Capture the cell that displays the provided text and extract its (x, y) central coordinate. 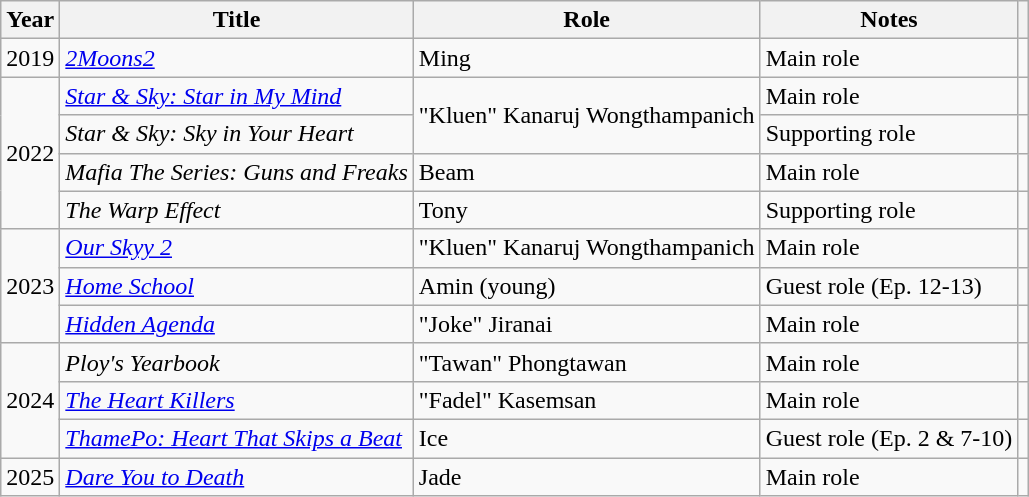
Star & Sky: Sky in Your Heart (236, 134)
Mafia The Series: Guns and Freaks (236, 172)
Ice (586, 438)
The Warp Effect (236, 210)
"Tawan" Phongtawan (586, 362)
Home School (236, 286)
Star & Sky: Star in My Mind (236, 96)
Beam (586, 172)
Guest role (Ep. 2 & 7-10) (889, 438)
Hidden Agenda (236, 324)
"Joke" Jiranai (586, 324)
Guest role (Ep. 12-13) (889, 286)
2Moons2 (236, 58)
Tony (586, 210)
ThamePo: Heart That Skips a Beat (236, 438)
Amin (young) (586, 286)
Role (586, 20)
2023 (30, 286)
2019 (30, 58)
"Fadel" Kasemsan (586, 400)
Ming (586, 58)
Dare You to Death (236, 477)
2025 (30, 477)
2024 (30, 400)
Year (30, 20)
2022 (30, 153)
Our Skyy 2 (236, 248)
Notes (889, 20)
Ploy's Yearbook (236, 362)
Jade (586, 477)
Title (236, 20)
The Heart Killers (236, 400)
